Return the [x, y] coordinate for the center point of the cell that contains the specified text.  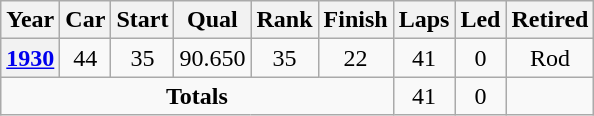
Led [480, 20]
Laps [424, 20]
Year [30, 20]
Car [86, 20]
Rank [284, 20]
Totals [197, 96]
Rod [550, 58]
Retired [550, 20]
22 [356, 58]
44 [86, 58]
Finish [356, 20]
Qual [212, 20]
Start [142, 20]
1930 [30, 58]
90.650 [212, 58]
